Pinpoint the cell where the given text exists, returning its (X, Y) midpoint coordinate. 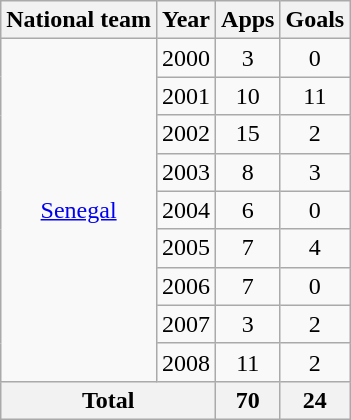
15 (248, 134)
National team (79, 20)
2006 (186, 286)
2008 (186, 362)
2000 (186, 58)
4 (315, 248)
Senegal (79, 210)
2004 (186, 210)
Goals (315, 20)
Year (186, 20)
Apps (248, 20)
6 (248, 210)
2002 (186, 134)
2007 (186, 324)
2001 (186, 96)
24 (315, 400)
Total (108, 400)
70 (248, 400)
10 (248, 96)
8 (248, 172)
2003 (186, 172)
2005 (186, 248)
